Locate the cell with the specified text and output its [x, y] center coordinate. 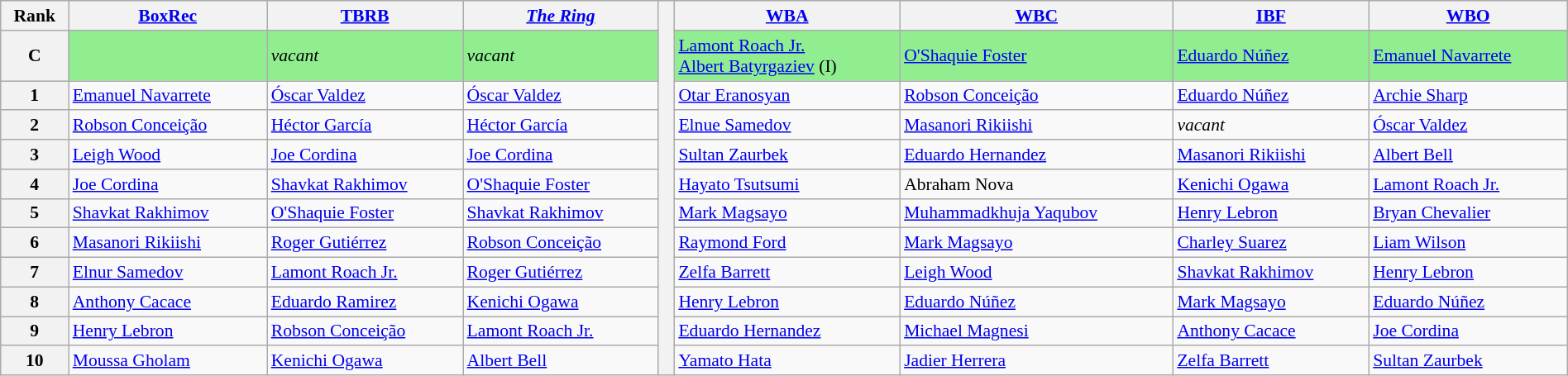
Rank [35, 16]
Moussa Gholam [168, 361]
Eduardo Ramirez [366, 302]
5 [35, 213]
10 [35, 361]
Elnur Samedov [168, 273]
Archie Sharp [1468, 96]
3 [35, 155]
6 [35, 243]
BoxRec [168, 16]
Michael Magnesi [1036, 331]
8 [35, 302]
TBRB [366, 16]
9 [35, 331]
Liam Wilson [1468, 243]
1 [35, 96]
7 [35, 273]
Hayato Tsutsumi [787, 184]
Charley Suarez [1270, 243]
C [35, 56]
Yamato Hata [787, 361]
2 [35, 126]
Raymond Ford [787, 243]
IBF [1270, 16]
Lamont Roach Jr. Albert Batyrgaziev (I) [787, 56]
4 [35, 184]
Bryan Chevalier [1468, 213]
Abraham Nova [1036, 184]
WBO [1468, 16]
Elnue Samedov [787, 126]
The Ring [561, 16]
Muhammadkhuja Yaqubov [1036, 213]
Otar Eranosyan [787, 96]
WBA [787, 16]
Jadier Herrera [1036, 361]
WBC [1036, 16]
